Find where the given text appears and provide that cell's center as (x, y) coordinate. 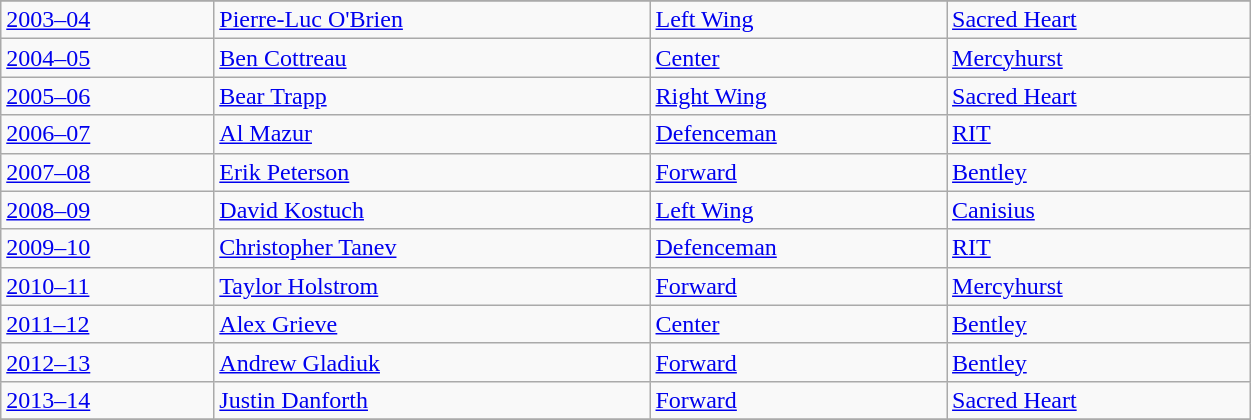
2012–13 (108, 362)
Canisius (1099, 210)
2004–05 (108, 58)
Alex Grieve (432, 324)
Erik Peterson (432, 172)
Al Mazur (432, 134)
2003–04 (108, 20)
2007–08 (108, 172)
Ben Cottreau (432, 58)
Andrew Gladiuk (432, 362)
Right Wing (798, 96)
Taylor Holstrom (432, 286)
Bear Trapp (432, 96)
2013–14 (108, 400)
2006–07 (108, 134)
2009–10 (108, 248)
2005–06 (108, 96)
David Kostuch (432, 210)
2010–11 (108, 286)
2011–12 (108, 324)
Pierre-Luc O'Brien (432, 20)
Justin Danforth (432, 400)
2008–09 (108, 210)
Christopher Tanev (432, 248)
